Return [x, y] of the center of cell containing provided text 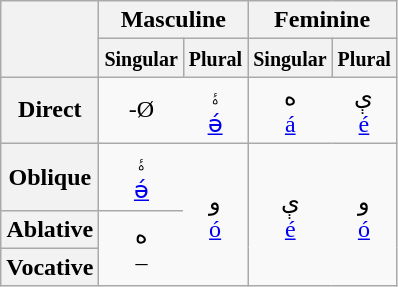
Ablative [50, 229]
Oblique [50, 176]
Direct [50, 110]
Vocative [50, 267]
Masculine [174, 20]
Feminine [322, 20]
هá [290, 110]
-Ø [141, 110]
ه– [141, 248]
